Extract the [x, y] coordinate from the center of the cell holding the provided text.  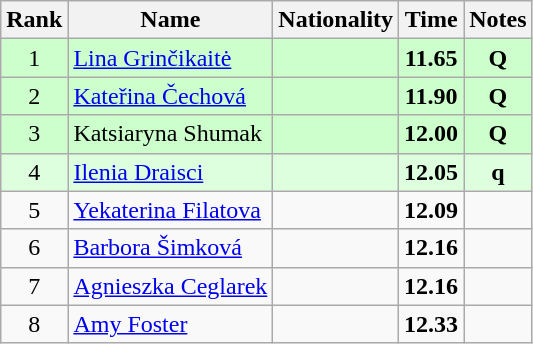
Agnieszka Ceglarek [170, 286]
7 [34, 286]
11.65 [432, 58]
Ilenia Draisci [170, 172]
2 [34, 96]
8 [34, 324]
Name [170, 20]
Barbora Šimková [170, 248]
Nationality [336, 20]
4 [34, 172]
12.05 [432, 172]
12.09 [432, 210]
Rank [34, 20]
3 [34, 134]
6 [34, 248]
Kateřina Čechová [170, 96]
q [498, 172]
Notes [498, 20]
12.33 [432, 324]
Yekaterina Filatova [170, 210]
Amy Foster [170, 324]
Katsiaryna Shumak [170, 134]
1 [34, 58]
12.00 [432, 134]
Time [432, 20]
11.90 [432, 96]
Lina Grinčikaitė [170, 58]
5 [34, 210]
